Locate the cell with the specified text and output its (x, y) center coordinate. 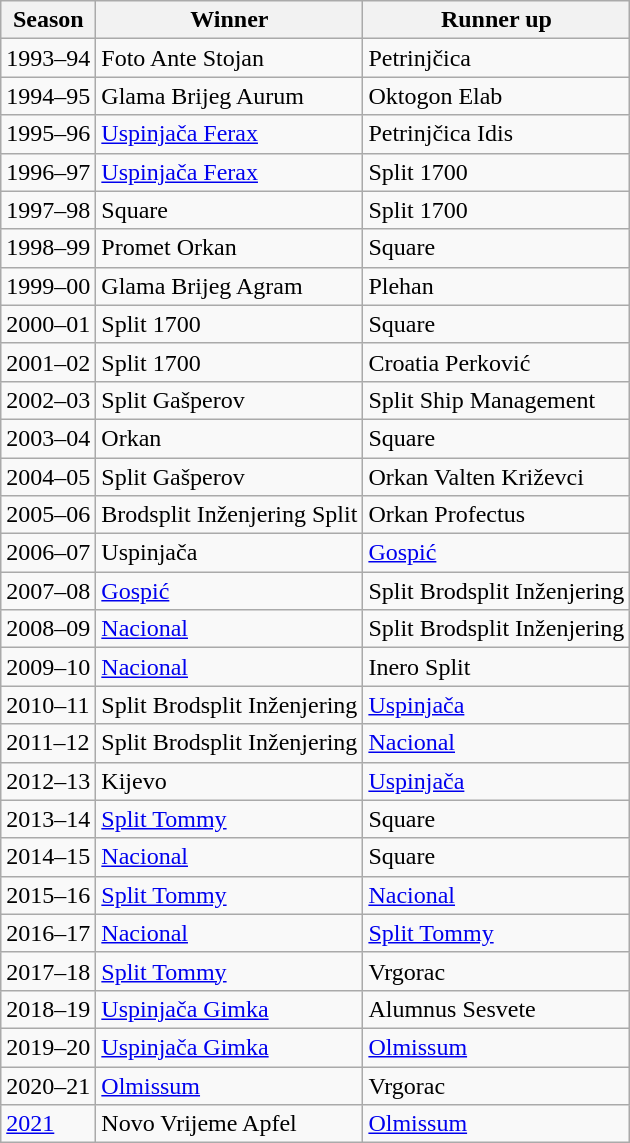
1998–99 (48, 248)
Kijevo (230, 781)
Glama Brijeg Aurum (230, 96)
2006–07 (48, 553)
2012–13 (48, 781)
1995–96 (48, 134)
1999–00 (48, 286)
Plehan (496, 286)
Croatia Perković (496, 362)
1993–94 (48, 58)
2005–06 (48, 515)
Orkan Profectus (496, 515)
Petrinjčica (496, 58)
2002–03 (48, 400)
Novo Vrijeme Apfel (230, 1124)
1997–98 (48, 210)
Orkan Valten Križevci (496, 477)
2015–16 (48, 895)
Promet Orkan (230, 248)
2018–19 (48, 1009)
2020–21 (48, 1085)
2008–09 (48, 629)
Brodsplit Inženjering Split (230, 515)
Winner (230, 20)
Orkan (230, 438)
Petrinjčica Idis (496, 134)
Oktogon Elab (496, 96)
2004–05 (48, 477)
1996–97 (48, 172)
2013–14 (48, 819)
Inero Split (496, 667)
2003–04 (48, 438)
2011–12 (48, 743)
2010–11 (48, 705)
1994–95 (48, 96)
2009–10 (48, 667)
2007–08 (48, 591)
Alumnus Sesvete (496, 1009)
2014–15 (48, 857)
2016–17 (48, 933)
Glama Brijeg Agram (230, 286)
Foto Ante Stojan (230, 58)
2017–18 (48, 971)
2021 (48, 1124)
Split Ship Management (496, 400)
Runner up (496, 20)
Season (48, 20)
2019–20 (48, 1047)
2000–01 (48, 324)
2001–02 (48, 362)
